Capture the cell that displays the provided text and extract its [X, Y] central coordinate. 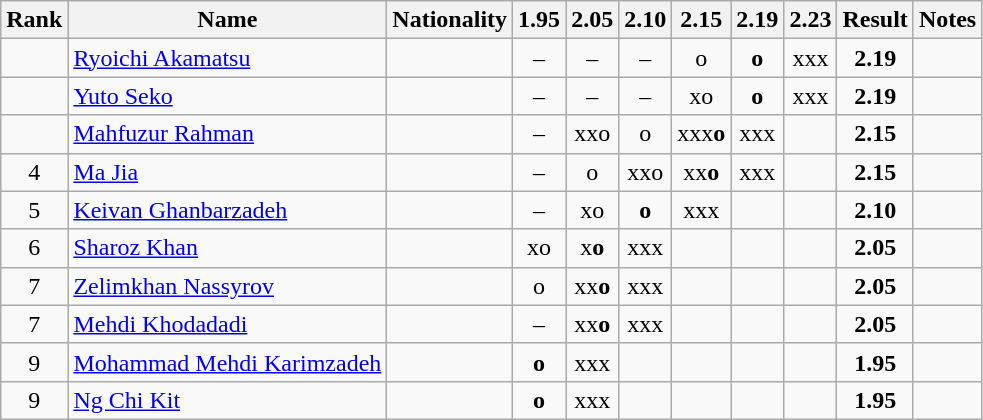
Keivan Ghanbarzadeh [228, 210]
5 [34, 210]
Mahfuzur Rahman [228, 134]
Result [875, 20]
2.23 [810, 20]
Sharoz Khan [228, 248]
Mehdi Khodadadi [228, 324]
Name [228, 20]
Ma Jia [228, 172]
4 [34, 172]
xxxo [702, 134]
Zelimkhan Nassyrov [228, 286]
Ryoichi Akamatsu [228, 58]
Mohammad Mehdi Karimzadeh [228, 362]
Rank [34, 20]
Yuto Seko [228, 96]
Notes [947, 20]
Nationality [450, 20]
6 [34, 248]
Ng Chi Kit [228, 400]
